Provide the [X, Y] coordinate of the cell's center where the given text is located.  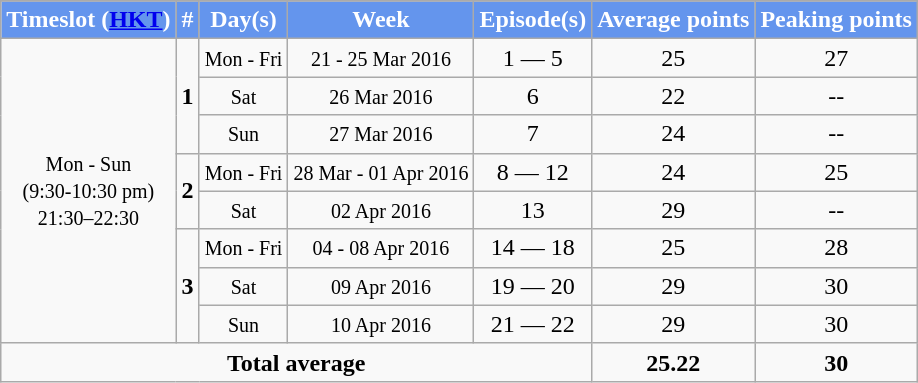
21 — 22 [533, 324]
Timeslot (HKT) [88, 20]
21 - 25 Mar 2016 [381, 58]
3 [188, 286]
6 [533, 96]
26 Mar 2016 [381, 96]
09 Apr 2016 [381, 286]
28 [836, 248]
13 [533, 210]
Episode(s) [533, 20]
Average points [674, 20]
# [188, 20]
1 — 5 [533, 58]
7 [533, 134]
27 Mar 2016 [381, 134]
Total average [296, 362]
14 — 18 [533, 248]
Day(s) [244, 20]
25.22 [674, 362]
2 [188, 191]
10 Apr 2016 [381, 324]
27 [836, 58]
19 — 20 [533, 286]
Peaking points [836, 20]
Week [381, 20]
28 Mar - 01 Apr 2016 [381, 172]
02 Apr 2016 [381, 210]
8 — 12 [533, 172]
22 [674, 96]
04 - 08 Apr 2016 [381, 248]
Mon - Sun(9:30-10:30 pm)21:30–22:30 [88, 191]
1 [188, 96]
